Scan for the cell matching the given text and deliver its (x, y) coordinate at center. 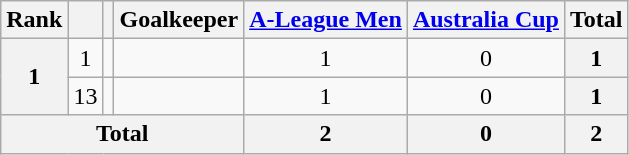
Rank (34, 20)
Australia Cup (486, 20)
A-League Men (326, 20)
13 (86, 96)
Goalkeeper (179, 20)
